Locate the cell with the specified text and output its [X, Y] center coordinate. 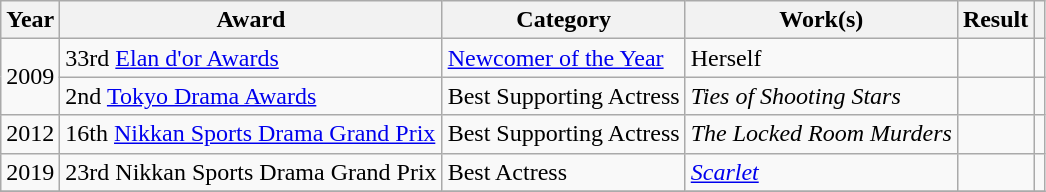
Category [564, 20]
Result [995, 20]
Herself [821, 58]
2nd Tokyo Drama Awards [251, 96]
23rd Nikkan Sports Drama Grand Prix [251, 172]
Newcomer of the Year [564, 58]
Ties of Shooting Stars [821, 96]
Work(s) [821, 20]
The Locked Room Murders [821, 134]
Award [251, 20]
Year [30, 20]
2019 [30, 172]
2012 [30, 134]
2009 [30, 77]
Best Actress [564, 172]
33rd Elan d'or Awards [251, 58]
Scarlet [821, 172]
16th Nikkan Sports Drama Grand Prix [251, 134]
